Capture the cell that displays the provided text and extract its [x, y] central coordinate. 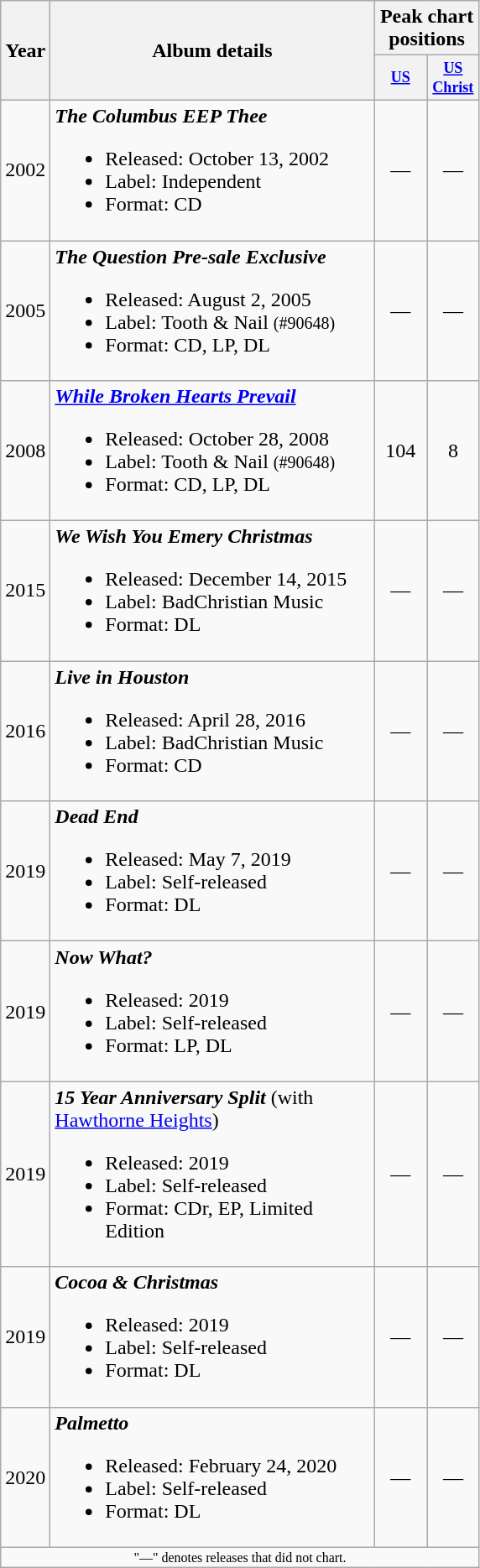
Live in HoustonReleased: April 28, 2016Label: BadChristian MusicFormat: CD [212, 732]
2015 [25, 591]
2002 [25, 169]
Album details [212, 50]
2016 [25, 732]
Year [25, 50]
We Wish You Emery ChristmasReleased: December 14, 2015Label: BadChristian MusicFormat: DL [212, 591]
2008 [25, 451]
2005 [25, 310]
2020 [25, 1477]
US Christ [453, 78]
US [401, 78]
The Columbus EEP TheeReleased: October 13, 2002Label: IndependentFormat: CD [212, 169]
8 [453, 451]
104 [401, 451]
"—" denotes releases that did not chart. [240, 1557]
Dead EndReleased: May 7, 2019Label: Self-releasedFormat: DL [212, 871]
Now What?Released: 2019Label: Self-releasedFormat: LP, DL [212, 1012]
15 Year Anniversary Split (with Hawthorne Heights)Released: 2019Label: Self-releasedFormat: CDr, EP, Limited Edition [212, 1175]
The Question Pre-sale ExclusiveReleased: August 2, 2005Label: Tooth & Nail (#90648)Format: CD, LP, DL [212, 310]
PalmettoReleased: February 24, 2020Label: Self-releasedFormat: DL [212, 1477]
Peak chart positions [426, 29]
While Broken Hearts PrevailReleased: October 28, 2008Label: Tooth & Nail (#90648)Format: CD, LP, DL [212, 451]
Cocoa & ChristmasReleased: 2019Label: Self-releasedFormat: DL [212, 1337]
